Extract the [x, y] coordinate from the center of the cell holding the provided text.  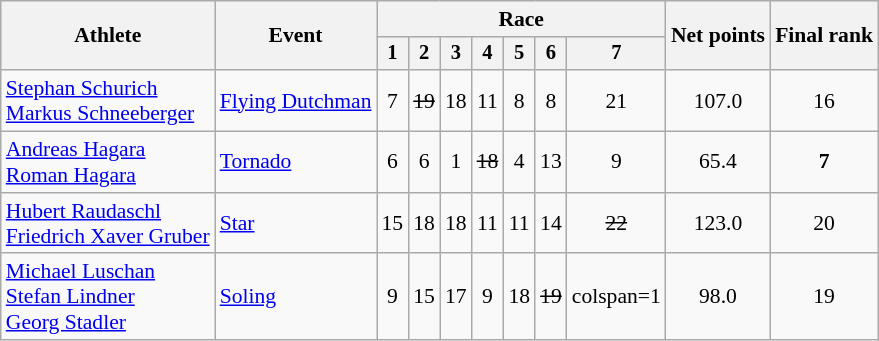
Stephan SchurichMarkus Schneeberger [108, 100]
Race [520, 19]
Hubert RaudaschlFriedrich Xaver Gruber [108, 224]
2 [424, 54]
14 [551, 224]
Soling [296, 298]
107.0 [718, 100]
21 [616, 100]
Athlete [108, 36]
13 [551, 162]
Tornado [296, 162]
Star [296, 224]
123.0 [718, 224]
Michael LuschanStefan LindnerGeorg Stadler [108, 298]
22 [616, 224]
Flying Dutchman [296, 100]
16 [824, 100]
98.0 [718, 298]
colspan=1 [616, 298]
Event [296, 36]
65.4 [718, 162]
17 [456, 298]
Andreas HagaraRoman Hagara [108, 162]
3 [456, 54]
20 [824, 224]
5 [519, 54]
Final rank [824, 36]
Net points [718, 36]
